Pinpoint the cell where the given text exists, returning its (X, Y) midpoint coordinate. 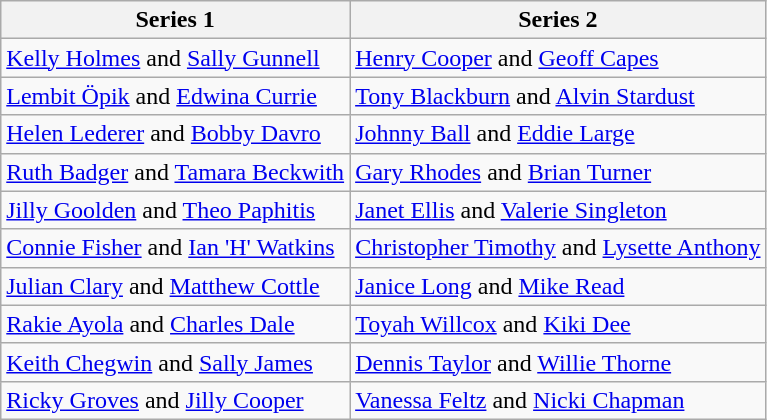
Johnny Ball and Eddie Large (558, 134)
Helen Lederer and Bobby Davro (176, 134)
Julian Clary and Matthew Cottle (176, 286)
Dennis Taylor and Willie Thorne (558, 362)
Toyah Willcox and Kiki Dee (558, 324)
Janice Long and Mike Read (558, 286)
Rakie Ayola and Charles Dale (176, 324)
Connie Fisher and Ian 'H' Watkins (176, 248)
Ricky Groves and Jilly Cooper (176, 400)
Henry Cooper and Geoff Capes (558, 58)
Series 1 (176, 20)
Christopher Timothy and Lysette Anthony (558, 248)
Janet Ellis and Valerie Singleton (558, 210)
Jilly Goolden and Theo Paphitis (176, 210)
Lembit Öpik and Edwina Currie (176, 96)
Series 2 (558, 20)
Tony Blackburn and Alvin Stardust (558, 96)
Kelly Holmes and Sally Gunnell (176, 58)
Keith Chegwin and Sally James (176, 362)
Gary Rhodes and Brian Turner (558, 172)
Vanessa Feltz and Nicki Chapman (558, 400)
Ruth Badger and Tamara Beckwith (176, 172)
